Find where the given text appears and provide that cell's center as (x, y) coordinate. 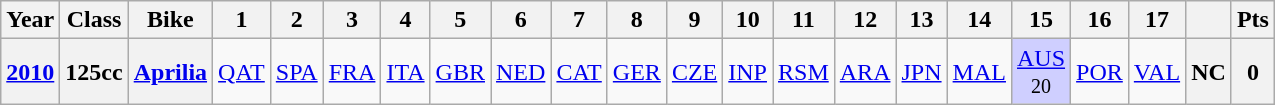
6 (520, 20)
1 (242, 20)
125cc (94, 72)
0 (1252, 72)
FRA (352, 72)
SPA (296, 72)
Bike (170, 20)
2010 (30, 72)
2 (296, 20)
12 (865, 20)
CZE (694, 72)
CAT (579, 72)
GBR (460, 72)
5 (460, 20)
POR (1100, 72)
10 (748, 20)
RSM (803, 72)
16 (1100, 20)
VAL (1156, 72)
GER (636, 72)
Year (30, 20)
17 (1156, 20)
8 (636, 20)
13 (922, 20)
14 (979, 20)
INP (748, 72)
QAT (242, 72)
NED (520, 72)
Class (94, 20)
3 (352, 20)
JPN (922, 72)
ITA (406, 72)
7 (579, 20)
NC (1209, 72)
Pts (1252, 20)
15 (1040, 20)
Aprilia (170, 72)
11 (803, 20)
4 (406, 20)
MAL (979, 72)
AUS20 (1040, 72)
9 (694, 20)
ARA (865, 72)
